Find where the given text appears and provide that cell's center as [x, y] coordinate. 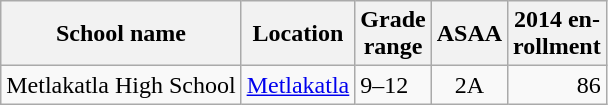
Metlakatla [298, 85]
Location [298, 34]
Graderange [393, 34]
9–12 [393, 85]
School name [121, 34]
2A [469, 85]
86 [558, 85]
2014 en-rollment [558, 34]
ASAA [469, 34]
Metlakatla High School [121, 85]
